Determine the (x, y) coordinate at the center of the cell enclosing the given text.  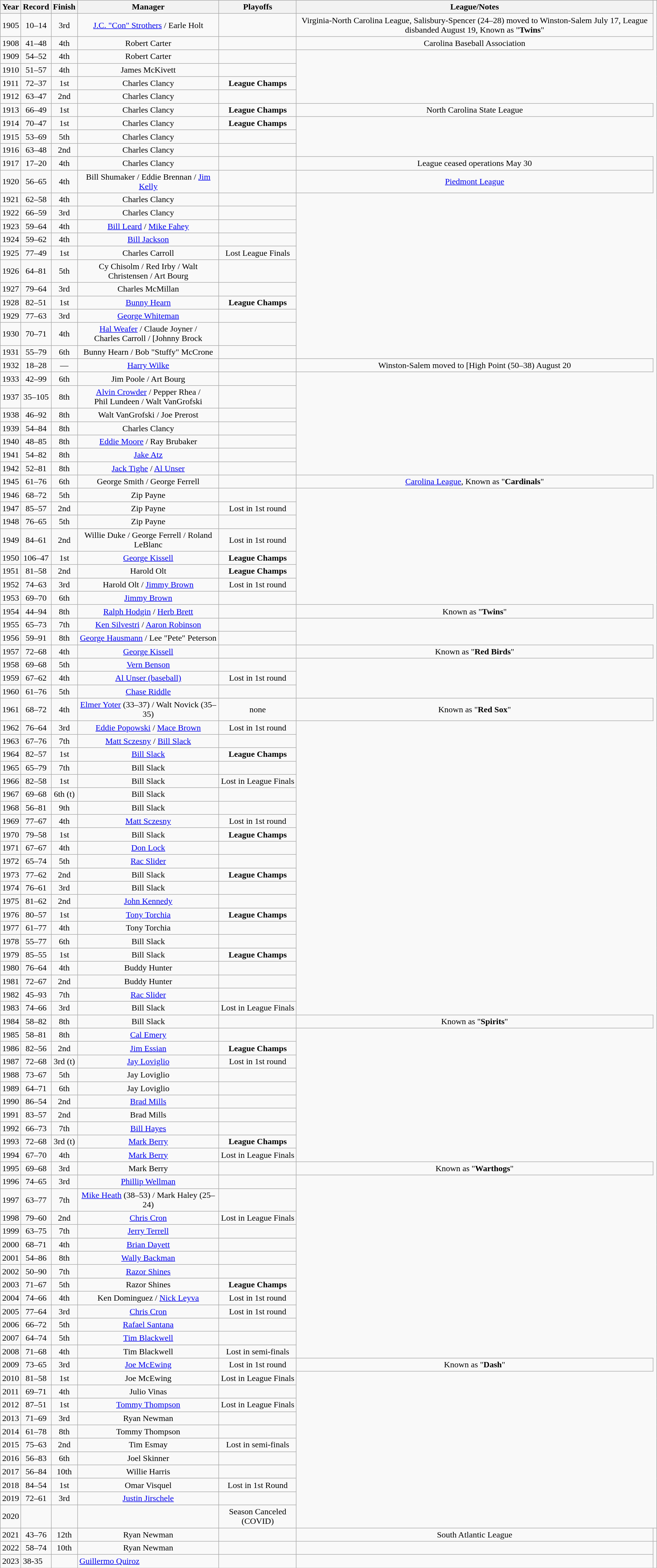
66–73 (36, 1128)
Charles Carroll (148, 253)
1949 (11, 540)
Omar Visquel (148, 1485)
Bill Hayes (148, 1128)
Cal Emery (148, 1035)
Alvin Crowder / Pepper Rhea / Phil Lundeen / Walt VanGrofski (148, 396)
1913 (11, 110)
77–62 (36, 875)
1962 (11, 728)
73–67 (36, 1075)
85–57 (36, 508)
1973 (11, 875)
54–82 (36, 455)
Bunny Hearn / Bob "Stuffy" McCrone (148, 352)
1930 (11, 334)
South Atlantic League (474, 1534)
Known as "Twins" (474, 611)
1996 (11, 1182)
86–54 (36, 1102)
1979 (11, 955)
45–93 (36, 995)
League ceased operations May 30 (474, 163)
18–28 (36, 365)
1941 (11, 455)
1966 (11, 781)
72–67 (36, 981)
1964 (11, 754)
1998 (11, 1218)
72–37 (36, 83)
2023 (11, 1561)
66–49 (36, 110)
73–65 (36, 1365)
65–73 (36, 625)
1928 (11, 302)
35–105 (36, 396)
Manager (148, 7)
1997 (11, 1200)
Bunny Hearn (148, 302)
Ken Silvestri / Aaron Robinson (148, 625)
Known as "Red Sox" (474, 709)
44–94 (36, 611)
1911 (11, 83)
1993 (11, 1142)
George Hausmann / Lee "Pete" Peterson (148, 638)
2008 (11, 1352)
81–62 (36, 901)
79–58 (36, 834)
Ralph Hodgin / Herb Brett (148, 611)
70–47 (36, 123)
1914 (11, 123)
1960 (11, 692)
Jimmy Brown (148, 598)
1948 (11, 522)
6th (t) (65, 794)
65–79 (36, 768)
82–56 (36, 1048)
— (65, 365)
79–60 (36, 1218)
1927 (11, 289)
50–90 (36, 1271)
League/Notes (474, 7)
1976 (11, 915)
77–64 (36, 1311)
Winston-Salem moved to [High Point (50–38) August 20 (474, 365)
Jake Atz (148, 455)
Wally Backman (148, 1258)
2010 (11, 1378)
1967 (11, 794)
61–78 (36, 1432)
1978 (11, 941)
Willie Harris (148, 1472)
1961 (11, 709)
64–71 (36, 1088)
68–71 (36, 1245)
Eddie Popowski / Mace Brown (148, 728)
2016 (11, 1458)
70–71 (36, 334)
1981 (11, 981)
1994 (11, 1155)
1933 (11, 379)
Guillermo Quiroz (148, 1561)
Jack Tighe / Al Unser (148, 468)
1986 (11, 1048)
2020 (11, 1516)
Year (11, 7)
1972 (11, 861)
69–70 (36, 598)
67–67 (36, 848)
1977 (11, 928)
1921 (11, 200)
1917 (11, 163)
John Kennedy (148, 901)
54–84 (36, 428)
2003 (11, 1285)
Known as "Red Birds" (474, 652)
1916 (11, 150)
77–49 (36, 253)
1951 (11, 571)
63–75 (36, 1231)
James McKivett (148, 70)
Cy Chisolm / Red Irby / Walt Christensen / Art Bourg (148, 271)
Bill Jackson (148, 240)
Known as "Warthogs" (474, 1168)
1969 (11, 821)
1929 (11, 316)
Eddie Moore / Ray Brubaker (148, 442)
79–64 (36, 289)
1947 (11, 508)
83–57 (36, 1115)
Virginia-North Carolina League, Salisbury-Spencer (24–28) moved to Winston-Salem July 17, League disbanded August 19, Known as "Twins" (474, 25)
Piedmont League (474, 181)
58–74 (36, 1548)
North Carolina State League (474, 110)
71–69 (36, 1418)
Known as "Dash" (474, 1365)
1932 (11, 365)
38-35 (36, 1561)
67–70 (36, 1155)
1992 (11, 1128)
Al Unser (baseball) (148, 678)
J.C. "Con" Strothers / Earle Holt (148, 25)
1980 (11, 968)
2002 (11, 1271)
76–65 (36, 522)
Hal Weafer / Claude Joyner / Charles Carroll / [Johnny Brock (148, 334)
75–63 (36, 1445)
Willie Duke / George Ferrell / Roland LeBlanc (148, 540)
76–61 (36, 888)
2000 (11, 1245)
43–76 (36, 1534)
1926 (11, 271)
Joel Skinner (148, 1458)
Season Canceled (COVID) (258, 1516)
10–14 (36, 25)
1924 (11, 240)
Harry Wilke (148, 365)
1945 (11, 482)
George Smith / George Ferrell (148, 482)
55–79 (36, 352)
1975 (11, 901)
106–47 (36, 558)
2013 (11, 1418)
Bill Leard / Mike Fahey (148, 226)
2012 (11, 1405)
84–61 (36, 540)
1990 (11, 1102)
Vern Benson (148, 665)
Justin Jirschele (148, 1498)
Jim Poole / Art Bourg (148, 379)
1942 (11, 468)
1958 (11, 665)
52–81 (36, 468)
Jerry Terrell (148, 1231)
Record (36, 7)
62–58 (36, 200)
Elmer Yoter (33–37) / Walt Novick (35–35) (148, 709)
1940 (11, 442)
82–57 (36, 754)
Bill Shumaker / Eddie Brennan / Jim Kelly (148, 181)
1931 (11, 352)
72–61 (36, 1498)
Carolina League, Known as "Cardinals" (474, 482)
1937 (11, 396)
2022 (11, 1548)
2018 (11, 1485)
1999 (11, 1231)
1952 (11, 585)
1955 (11, 625)
1939 (11, 428)
46–92 (36, 415)
1985 (11, 1035)
64–74 (36, 1338)
Known as "Spirits" (474, 1021)
69–71 (36, 1392)
2009 (11, 1365)
41–48 (36, 43)
1974 (11, 888)
1922 (11, 213)
65–74 (36, 861)
Harold Olt / Jimmy Brown (148, 585)
1984 (11, 1021)
56–84 (36, 1472)
74–65 (36, 1182)
82–58 (36, 781)
1995 (11, 1168)
1970 (11, 834)
1909 (11, 56)
1991 (11, 1115)
Harold Olt (148, 571)
1965 (11, 768)
Rafael Santana (148, 1325)
1983 (11, 1008)
1982 (11, 995)
2021 (11, 1534)
71–68 (36, 1352)
63–48 (36, 150)
66–72 (36, 1325)
1988 (11, 1075)
48–85 (36, 442)
Phillip Wellman (148, 1182)
55–77 (36, 941)
2005 (11, 1311)
2011 (11, 1392)
71–67 (36, 1285)
64–81 (36, 271)
Julio Vinas (148, 1392)
1959 (11, 678)
66–59 (36, 213)
1923 (11, 226)
80–57 (36, 915)
1987 (11, 1061)
59–64 (36, 226)
56–81 (36, 808)
2015 (11, 1445)
54–86 (36, 1258)
51–57 (36, 70)
56–65 (36, 181)
Lost League Finals (258, 253)
2017 (11, 1472)
12th (65, 1534)
2004 (11, 1298)
1908 (11, 43)
63–77 (36, 1200)
59–91 (36, 638)
59–62 (36, 240)
1971 (11, 848)
Chase Riddle (148, 692)
1910 (11, 70)
1953 (11, 598)
1989 (11, 1088)
1912 (11, 96)
1946 (11, 495)
none (258, 709)
Lost in 1st Round (258, 1485)
2006 (11, 1325)
2007 (11, 1338)
Finish (65, 7)
1963 (11, 741)
1905 (11, 25)
Matt Sczesny / Bill Slack (148, 741)
2014 (11, 1432)
1957 (11, 652)
74–63 (36, 585)
9th (65, 808)
54–52 (36, 56)
77–63 (36, 316)
63–47 (36, 96)
1956 (11, 638)
1915 (11, 136)
67–76 (36, 741)
84–54 (36, 1485)
1920 (11, 181)
Tim Esmay (148, 1445)
1925 (11, 253)
Matt Sczesny (148, 821)
85–55 (36, 955)
Brian Dayett (148, 1245)
87–51 (36, 1405)
2001 (11, 1258)
2019 (11, 1498)
Don Lock (148, 848)
58–82 (36, 1021)
1954 (11, 611)
Playoffs (258, 7)
Carolina Baseball Association (474, 43)
42–99 (36, 379)
Jim Essian (148, 1048)
56–83 (36, 1458)
58–81 (36, 1035)
1938 (11, 415)
17–20 (36, 163)
67–62 (36, 678)
Charles McMillan (148, 289)
82–51 (36, 302)
1950 (11, 558)
77–67 (36, 821)
Mike Heath (38–53) / Mark Haley (25–24) (148, 1200)
61–77 (36, 928)
Ken Dominguez / Nick Leyva (148, 1298)
George Whiteman (148, 316)
Walt VanGrofski / Joe Prerost (148, 415)
53–69 (36, 136)
1968 (11, 808)
